Detect which cell encompasses the target text, then output its (X, Y) center coordinate. 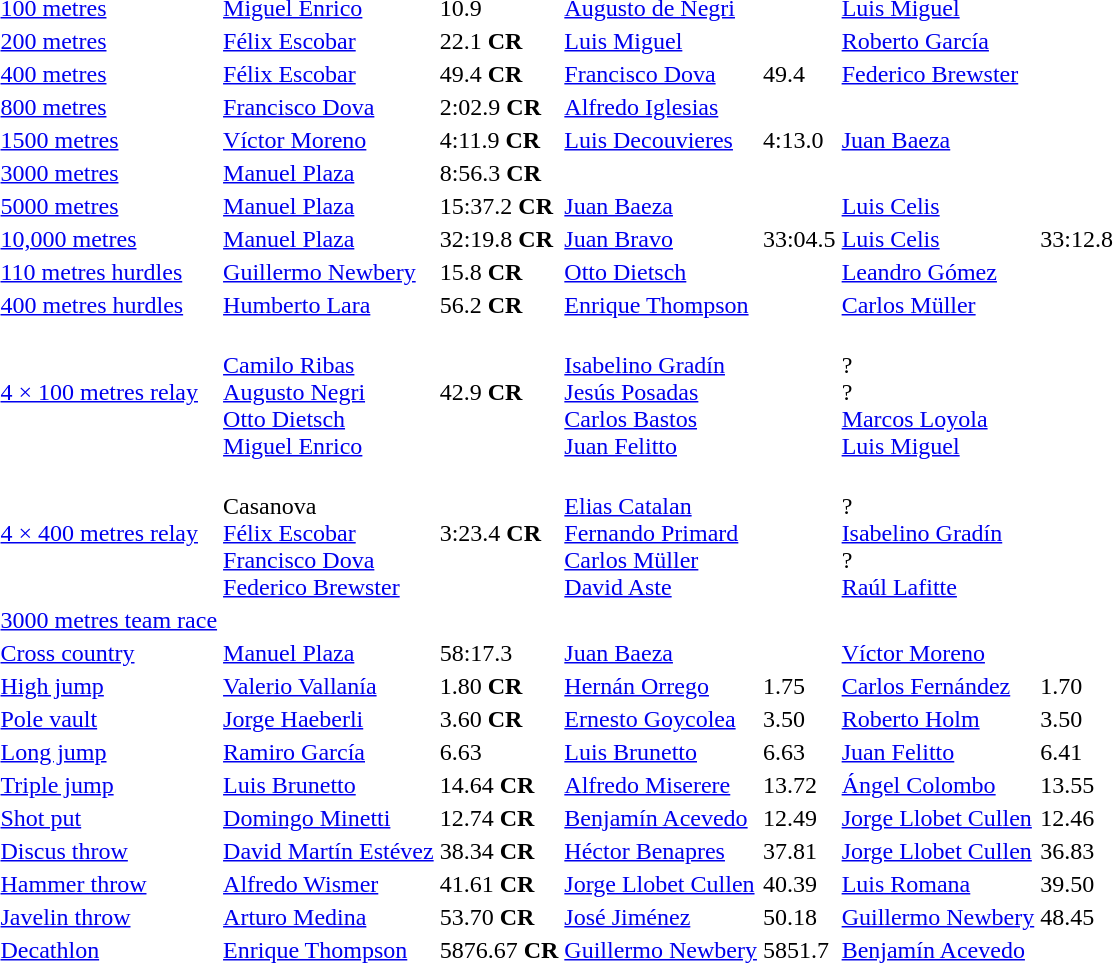
12.49 (799, 818)
15.8 CR (499, 272)
Otto Dietsch (661, 272)
Federico Brewster (938, 74)
53.70 CR (499, 917)
40.39 (799, 884)
1.80 CR (499, 686)
3.50 (799, 719)
Leandro Gómez (938, 272)
Humberto Lara (329, 305)
CasanovaFélix EscobarFrancisco DovaFederico Brewster (329, 533)
4:13.0 (799, 140)
David Martín Estévez (329, 851)
Jorge Haeberli (329, 719)
49.4 CR (499, 74)
58:17.3 (499, 653)
Juan Bravo (661, 239)
13.72 (799, 785)
Héctor Benapres (661, 851)
12.74 CR (499, 818)
Valerio Vallanía (329, 686)
José Jiménez (661, 917)
50.18 (799, 917)
3:23.4 CR (499, 533)
Alfredo Iglesias (661, 107)
3.60 CR (499, 719)
32:19.8 CR (499, 239)
Roberto García (938, 41)
Ángel Colombo (938, 785)
Luis Romana (938, 884)
49.4 (799, 74)
Hernán Orrego (661, 686)
??Marcos LoyolaLuis Miguel (938, 392)
Roberto Holm (938, 719)
56.2 CR (499, 305)
Arturo Medina (329, 917)
33:04.5 (799, 239)
Enrique Thompson (661, 305)
37.81 (799, 851)
Camilo RibasAugusto NegriOtto DietschMiguel Enrico (329, 392)
Luis Decouvieres (661, 140)
Alfredo Wismer (329, 884)
Alfredo Miserere (661, 785)
Domingo Minetti (329, 818)
4:11.9 CR (499, 140)
Isabelino GradínJesús PosadasCarlos BastosJuan Felitto (661, 392)
14.64 CR (499, 785)
Carlos Müller (938, 305)
Ramiro García (329, 752)
8:56.3 CR (499, 173)
Elias CatalanFernando PrimardCarlos MüllerDavid Aste (661, 533)
2:02.9 CR (499, 107)
38.34 CR (499, 851)
1.75 (799, 686)
?Isabelino Gradín?Raúl Lafitte (938, 533)
Juan Felitto (938, 752)
15:37.2 CR (499, 206)
42.9 CR (499, 392)
Ernesto Goycolea (661, 719)
Benjamín Acevedo (661, 818)
Luis Miguel (661, 41)
22.1 CR (499, 41)
Carlos Fernández (938, 686)
41.61 CR (499, 884)
